Return (X, Y) of the center of cell containing provided text 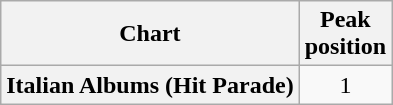
Peakposition (345, 34)
Chart (150, 34)
1 (345, 85)
Italian Albums (Hit Parade) (150, 85)
